Identify which cell holds the provided text, then report its [x, y] central coordinate. 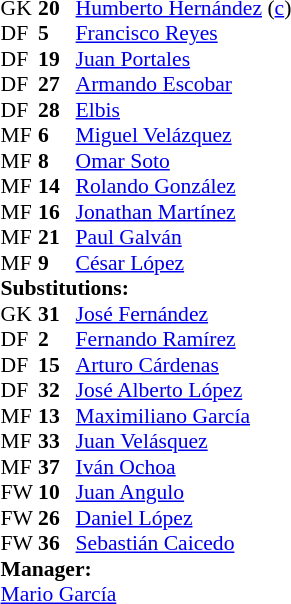
14 [57, 187]
37 [57, 467]
32 [57, 391]
GK [20, 314]
9 [57, 263]
26 [57, 518]
15 [57, 365]
31 [57, 314]
19 [57, 59]
5 [57, 33]
27 [57, 85]
10 [57, 493]
28 [57, 110]
36 [57, 543]
6 [57, 135]
13 [57, 416]
2 [57, 339]
16 [57, 212]
8 [57, 161]
33 [57, 441]
21 [57, 237]
